Locate the cell with the specified text and output its (x, y) center coordinate. 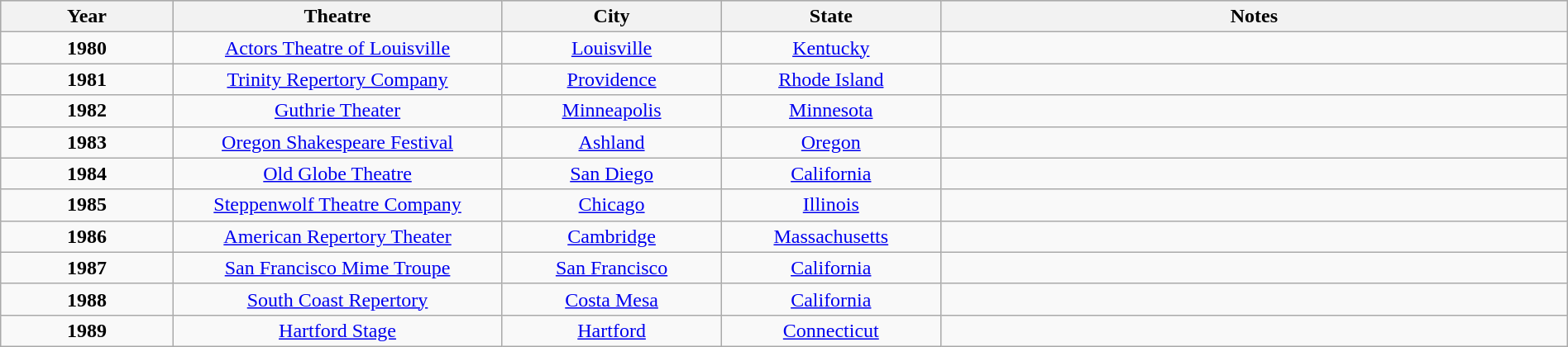
Oregon Shakespeare Festival (337, 142)
Trinity Repertory Company (337, 79)
American Repertory Theater (337, 236)
Rhode Island (830, 79)
1986 (87, 236)
Guthrie Theater (337, 111)
Oregon (830, 142)
San Francisco (612, 268)
1987 (87, 268)
Illinois (830, 205)
Chicago (612, 205)
Notes (1254, 17)
South Coast Repertory (337, 299)
1980 (87, 48)
Old Globe Theatre (337, 173)
Minneapolis (612, 111)
Year (87, 17)
1985 (87, 205)
Connecticut (830, 330)
1983 (87, 142)
Louisville (612, 48)
Actors Theatre of Louisville (337, 48)
1981 (87, 79)
1988 (87, 299)
1984 (87, 173)
Kentucky (830, 48)
Hartford Stage (337, 330)
Theatre (337, 17)
1989 (87, 330)
Hartford (612, 330)
Ashland (612, 142)
Providence (612, 79)
San Diego (612, 173)
Cambridge (612, 236)
1982 (87, 111)
Costa Mesa (612, 299)
Massachusetts (830, 236)
San Francisco Mime Troupe (337, 268)
City (612, 17)
Steppenwolf Theatre Company (337, 205)
State (830, 17)
Minnesota (830, 111)
